Locate the cell with the specified text and output its (x, y) center coordinate. 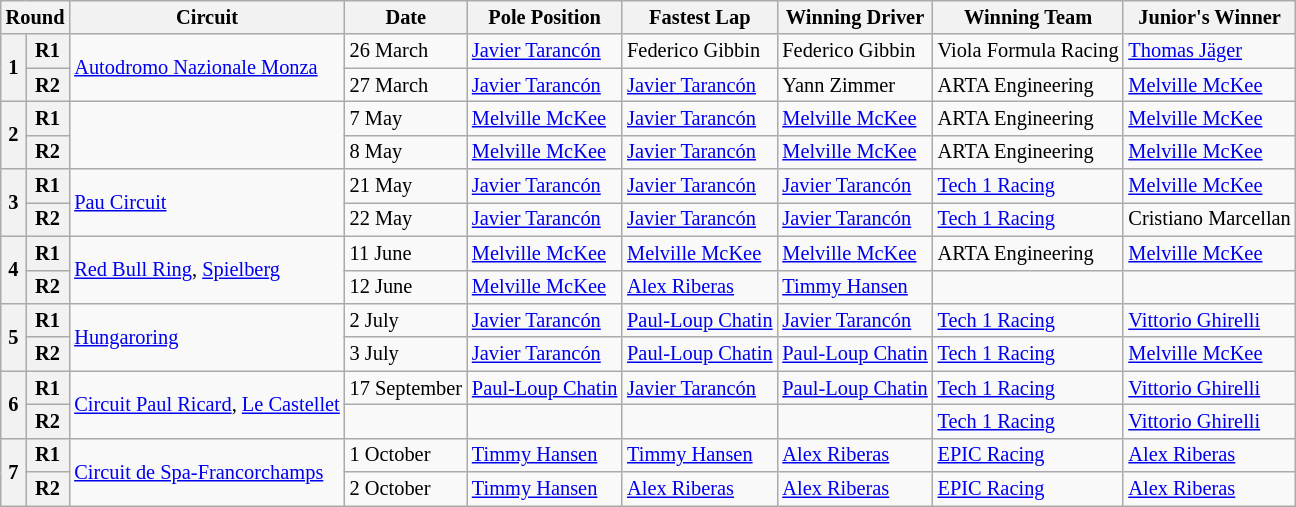
17 September (406, 388)
Round (36, 17)
Fastest Lap (700, 17)
1 October (406, 455)
6 (14, 404)
Red Bull Ring, Spielberg (206, 270)
Pole Position (544, 17)
5 (14, 336)
12 June (406, 287)
1 (14, 68)
21 May (406, 186)
8 May (406, 152)
Pau Circuit (206, 202)
27 March (406, 85)
Circuit Paul Ricard, Le Castellet (206, 404)
Hungaroring (206, 336)
Winning Driver (854, 17)
7 May (406, 118)
Junior's Winner (1209, 17)
26 March (406, 51)
2 (14, 134)
11 June (406, 253)
2 July (406, 320)
Winning Team (1028, 17)
4 (14, 270)
22 May (406, 219)
Yann Zimmer (854, 85)
Date (406, 17)
Autodromo Nazionale Monza (206, 68)
Viola Formula Racing (1028, 51)
Thomas Jäger (1209, 51)
3 (14, 202)
Circuit (206, 17)
Circuit de Spa-Francorchamps (206, 472)
Cristiano Marcellan (1209, 219)
3 July (406, 354)
7 (14, 472)
2 October (406, 489)
